Capture the cell that displays the provided text and extract its [X, Y] central coordinate. 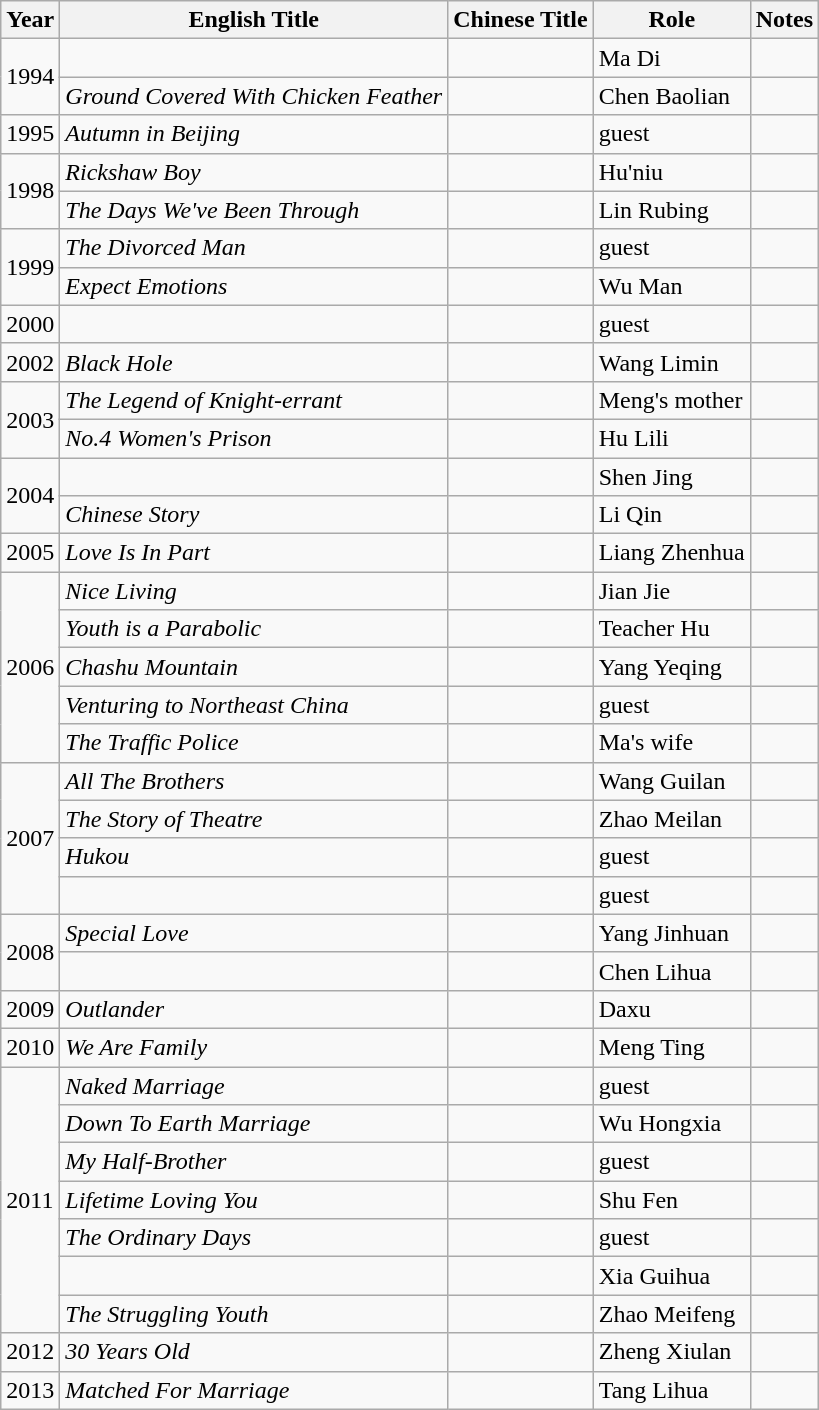
2003 [30, 419]
Venturing to Northeast China [254, 705]
Ma Di [672, 58]
Meng's mother [672, 400]
2004 [30, 496]
The Struggling Youth [254, 1314]
Yang Yeqing [672, 667]
1995 [30, 134]
All The Brothers [254, 781]
Chinese Title [521, 20]
2005 [30, 553]
English Title [254, 20]
Zheng Xiulan [672, 1352]
2002 [30, 362]
Down To Earth Marriage [254, 1124]
Jian Jie [672, 591]
Chen Baolian [672, 96]
Youth is a Parabolic [254, 629]
Li Qin [672, 515]
The Divorced Man [254, 248]
1999 [30, 267]
The Ordinary Days [254, 1238]
Matched For Marriage [254, 1390]
1994 [30, 77]
2006 [30, 667]
Tang Lihua [672, 1390]
Year [30, 20]
Chen Lihua [672, 971]
1998 [30, 191]
Shen Jing [672, 477]
Zhao Meilan [672, 819]
Outlander [254, 1009]
Rickshaw Boy [254, 172]
Wu Man [672, 286]
Wang Guilan [672, 781]
Naked Marriage [254, 1085]
Yang Jinhuan [672, 933]
30 Years Old [254, 1352]
Role [672, 20]
Hu'niu [672, 172]
Daxu [672, 1009]
Notes [784, 20]
Wang Limin [672, 362]
Special Love [254, 933]
Autumn in Beijing [254, 134]
The Traffic Police [254, 743]
2008 [30, 952]
Ground Covered With Chicken Feather [254, 96]
Hu Lili [672, 438]
Expect Emotions [254, 286]
Lin Rubing [672, 210]
2000 [30, 324]
Xia Guihua [672, 1276]
Lifetime Loving You [254, 1200]
Hukou [254, 857]
2013 [30, 1390]
Teacher Hu [672, 629]
2007 [30, 838]
Wu Hongxia [672, 1124]
Ma's wife [672, 743]
2011 [30, 1199]
My Half-Brother [254, 1162]
No.4 Women's Prison [254, 438]
The Legend of Knight-errant [254, 400]
2010 [30, 1047]
Black Hole [254, 362]
Zhao Meifeng [672, 1314]
The Days We've Been Through [254, 210]
Nice Living [254, 591]
Meng Ting [672, 1047]
Love Is In Part [254, 553]
2012 [30, 1352]
Shu Fen [672, 1200]
Liang Zhenhua [672, 553]
Chashu Mountain [254, 667]
The Story of Theatre [254, 819]
2009 [30, 1009]
We Are Family [254, 1047]
Chinese Story [254, 515]
